Detect which cell encompasses the target text, then output its [X, Y] center coordinate. 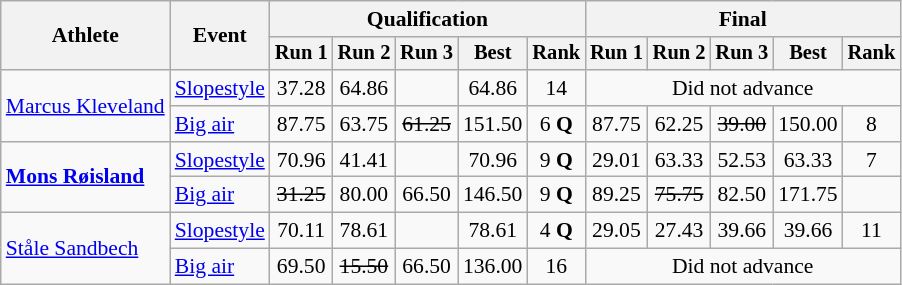
Event [220, 36]
27.43 [680, 231]
15.50 [364, 267]
Marcus Kleveland [86, 106]
75.75 [680, 195]
82.50 [742, 195]
Athlete [86, 36]
29.05 [616, 231]
8 [872, 124]
80.00 [364, 195]
37.28 [302, 88]
Final [742, 19]
4 Q [556, 231]
61.25 [426, 124]
70.11 [302, 231]
Qualification [428, 19]
151.50 [492, 124]
29.01 [616, 160]
146.50 [492, 195]
150.00 [808, 124]
11 [872, 231]
16 [556, 267]
39.00 [742, 124]
69.50 [302, 267]
Ståle Sandbech [86, 248]
62.25 [680, 124]
63.75 [364, 124]
14 [556, 88]
52.53 [742, 160]
171.75 [808, 195]
89.25 [616, 195]
Mons Røisland [86, 178]
7 [872, 160]
31.25 [302, 195]
136.00 [492, 267]
41.41 [364, 160]
6 Q [556, 124]
